Detect which cell encompasses the target text, then output its [X, Y] center coordinate. 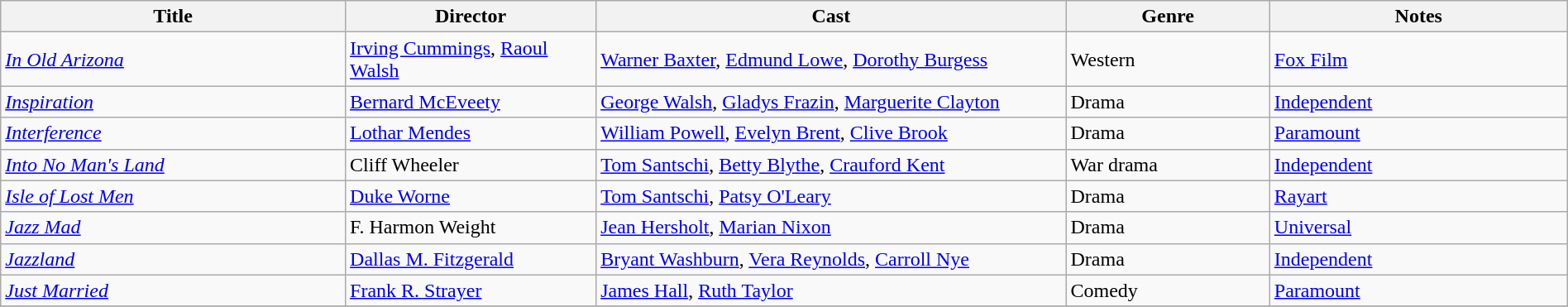
William Powell, Evelyn Brent, Clive Brook [831, 133]
Isle of Lost Men [174, 196]
Universal [1418, 228]
Bryant Washburn, Vera Reynolds, Carroll Nye [831, 259]
Genre [1168, 17]
Comedy [1168, 290]
Just Married [174, 290]
Cliff Wheeler [471, 165]
Duke Worne [471, 196]
Director [471, 17]
Warner Baxter, Edmund Lowe, Dorothy Burgess [831, 60]
Lothar Mendes [471, 133]
Jean Hersholt, Marian Nixon [831, 228]
Irving Cummings, Raoul Walsh [471, 60]
Jazz Mad [174, 228]
Tom Santschi, Betty Blythe, Crauford Kent [831, 165]
Tom Santschi, Patsy O'Leary [831, 196]
In Old Arizona [174, 60]
Frank R. Strayer [471, 290]
Rayart [1418, 196]
Bernard McEveety [471, 102]
Cast [831, 17]
Western [1168, 60]
Fox Film [1418, 60]
Notes [1418, 17]
Jazzland [174, 259]
Into No Man's Land [174, 165]
Title [174, 17]
Dallas M. Fitzgerald [471, 259]
James Hall, Ruth Taylor [831, 290]
Interference [174, 133]
F. Harmon Weight [471, 228]
Inspiration [174, 102]
George Walsh, Gladys Frazin, Marguerite Clayton [831, 102]
War drama [1168, 165]
